Detect which cell encompasses the target text, then output its [X, Y] center coordinate. 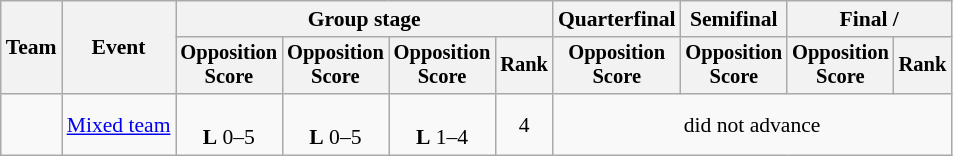
Mixed team [119, 124]
Quarterfinal [617, 19]
Final / [869, 19]
Semifinal [734, 19]
L 1–4 [442, 124]
did not advance [752, 124]
4 [524, 124]
Event [119, 48]
Team [32, 48]
Group stage [364, 19]
